Scan for the cell matching the given text and deliver its [x, y] coordinate at center. 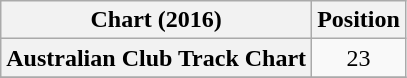
Australian Club Track Chart [156, 58]
Position [359, 20]
Chart (2016) [156, 20]
23 [359, 58]
